Scan for the cell matching the given text and deliver its [X, Y] coordinate at center. 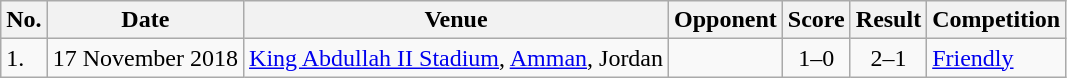
No. [24, 20]
Result [888, 20]
Score [816, 20]
17 November 2018 [145, 58]
Opponent [726, 20]
1–0 [816, 58]
2–1 [888, 58]
King Abdullah II Stadium, Amman, Jordan [456, 58]
Competition [996, 20]
Date [145, 20]
1. [24, 58]
Venue [456, 20]
Friendly [996, 58]
